Extract the [X, Y] coordinate from the center of the cell holding the provided text.  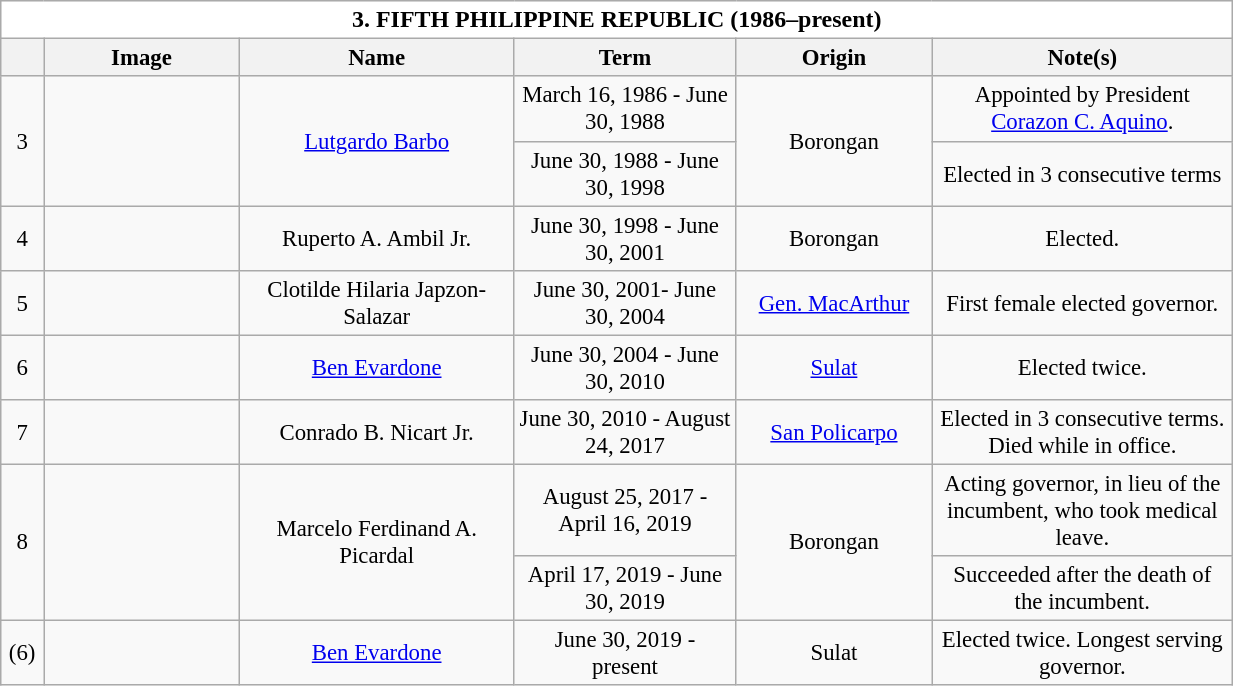
August 25, 2017 - April 16, 2019 [625, 510]
6 [22, 368]
Lutgardo Barbo [376, 142]
Term [625, 58]
3. FIFTH PHILIPPINE REPUBLIC (1986–present) [617, 20]
8 [22, 542]
5 [22, 302]
Conrado B. Nicart Jr. [376, 432]
Elected. [1082, 238]
June 30, 2001- June 30, 2004 [625, 302]
(6) [22, 652]
Ruperto A. Ambil Jr. [376, 238]
June 30, 1998 - June 30, 2001 [625, 238]
Clotilde Hilaria Japzon-Salazar [376, 302]
June 30, 1988 - June 30, 1998 [625, 174]
7 [22, 432]
June 30, 2004 - June 30, 2010 [625, 368]
Note(s) [1082, 58]
First female elected governor. [1082, 302]
June 30, 2019 - present [625, 652]
Gen. MacArthur [834, 302]
Elected twice. [1082, 368]
Marcelo Ferdinand A. Picardal [376, 542]
Image [142, 58]
Elected in 3 consecutive terms. Died while in office. [1082, 432]
Acting governor, in lieu of the incumbent, who took medical leave. [1082, 510]
March 16, 1986 - June 30, 1988 [625, 110]
April 17, 2019 - June 30, 2019 [625, 588]
Origin [834, 58]
Elected twice. Longest serving governor. [1082, 652]
Elected in 3 consecutive terms [1082, 174]
Appointed by President Corazon C. Aquino. [1082, 110]
June 30, 2010 - August 24, 2017 [625, 432]
San Policarpo [834, 432]
3 [22, 142]
Succeeded after the death of the incumbent. [1082, 588]
Name [376, 58]
4 [22, 238]
